Return the [x, y] coordinate for the center point of the cell that contains the specified text.  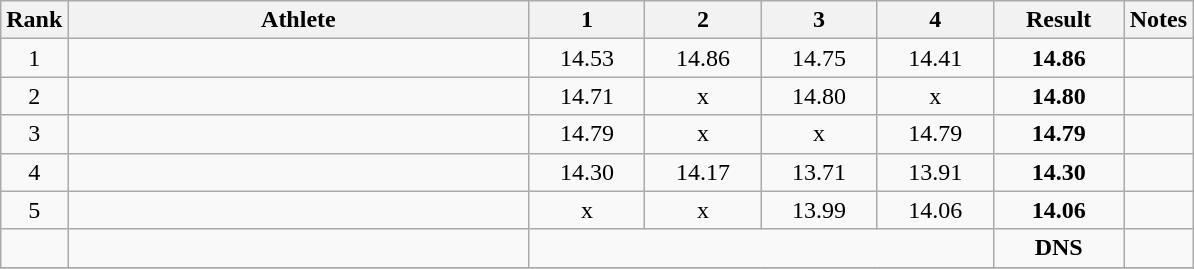
Athlete [298, 20]
5 [34, 210]
14.75 [819, 58]
14.53 [587, 58]
Rank [34, 20]
13.99 [819, 210]
Notes [1158, 20]
13.71 [819, 172]
Result [1058, 20]
14.17 [703, 172]
13.91 [935, 172]
14.71 [587, 96]
DNS [1058, 248]
14.41 [935, 58]
